For the text-containing cell, return its midpoint in [x, y] coordinate format. 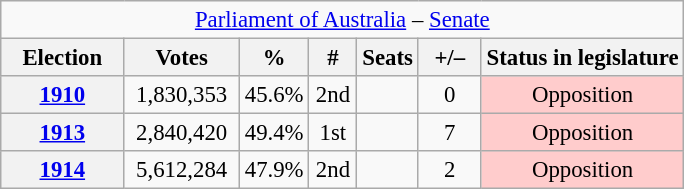
47.9% [274, 170]
% [274, 58]
+/– [450, 58]
1913 [62, 133]
0 [450, 95]
1st [333, 133]
Seats [388, 58]
1914 [62, 170]
2,840,420 [182, 133]
1,830,353 [182, 95]
7 [450, 133]
Status in legislature [582, 58]
# [333, 58]
Parliament of Australia – Senate [342, 20]
49.4% [274, 133]
2 [450, 170]
Election [62, 58]
Votes [182, 58]
45.6% [274, 95]
5,612,284 [182, 170]
1910 [62, 95]
